Locate the cell with the specified text and output its [x, y] center coordinate. 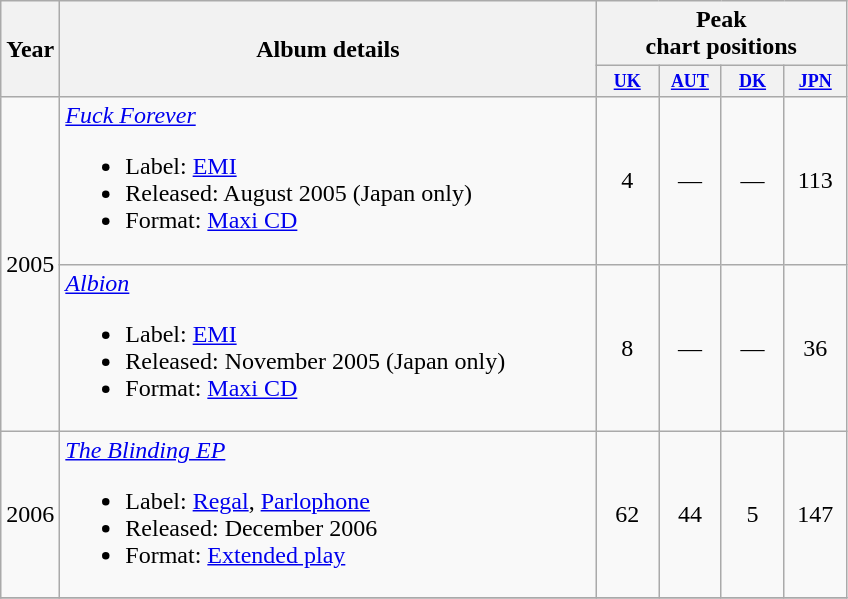
8 [628, 348]
44 [690, 514]
AUT [690, 82]
147 [816, 514]
Album details [328, 49]
AlbionLabel: EMIReleased: November 2005 (Japan only)Format: Maxi CD [328, 348]
2005 [30, 264]
DK [752, 82]
2006 [30, 514]
Fuck ForeverLabel: EMIReleased: August 2005 (Japan only)Format: Maxi CD [328, 180]
UK [628, 82]
4 [628, 180]
5 [752, 514]
The Blinding EPLabel: Regal, ParlophoneReleased: December 2006Format: Extended play [328, 514]
Year [30, 49]
Peakchart positions [722, 34]
62 [628, 514]
JPN [816, 82]
36 [816, 348]
113 [816, 180]
